Find where the given text appears and provide that cell's center as [X, Y] coordinate. 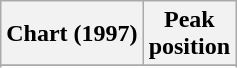
Peakposition [189, 34]
Chart (1997) [72, 34]
